Locate the cell with the specified text and output its [X, Y] center coordinate. 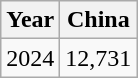
12,731 [98, 58]
Year [30, 20]
2024 [30, 58]
China [98, 20]
